Return the (x, y) coordinate for the center point of the cell that contains the specified text.  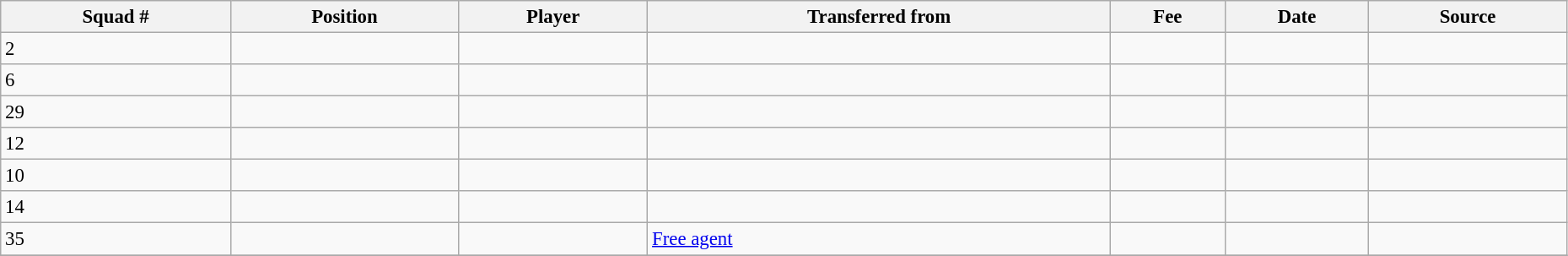
Squad # (116, 17)
14 (116, 207)
Transferred from (879, 17)
Free agent (879, 239)
10 (116, 176)
Fee (1167, 17)
12 (116, 144)
6 (116, 80)
Source (1468, 17)
2 (116, 49)
Player (553, 17)
Position (344, 17)
Date (1296, 17)
29 (116, 112)
35 (116, 239)
